Search for the cell housing the specified text and yield its (X, Y) center coordinate. 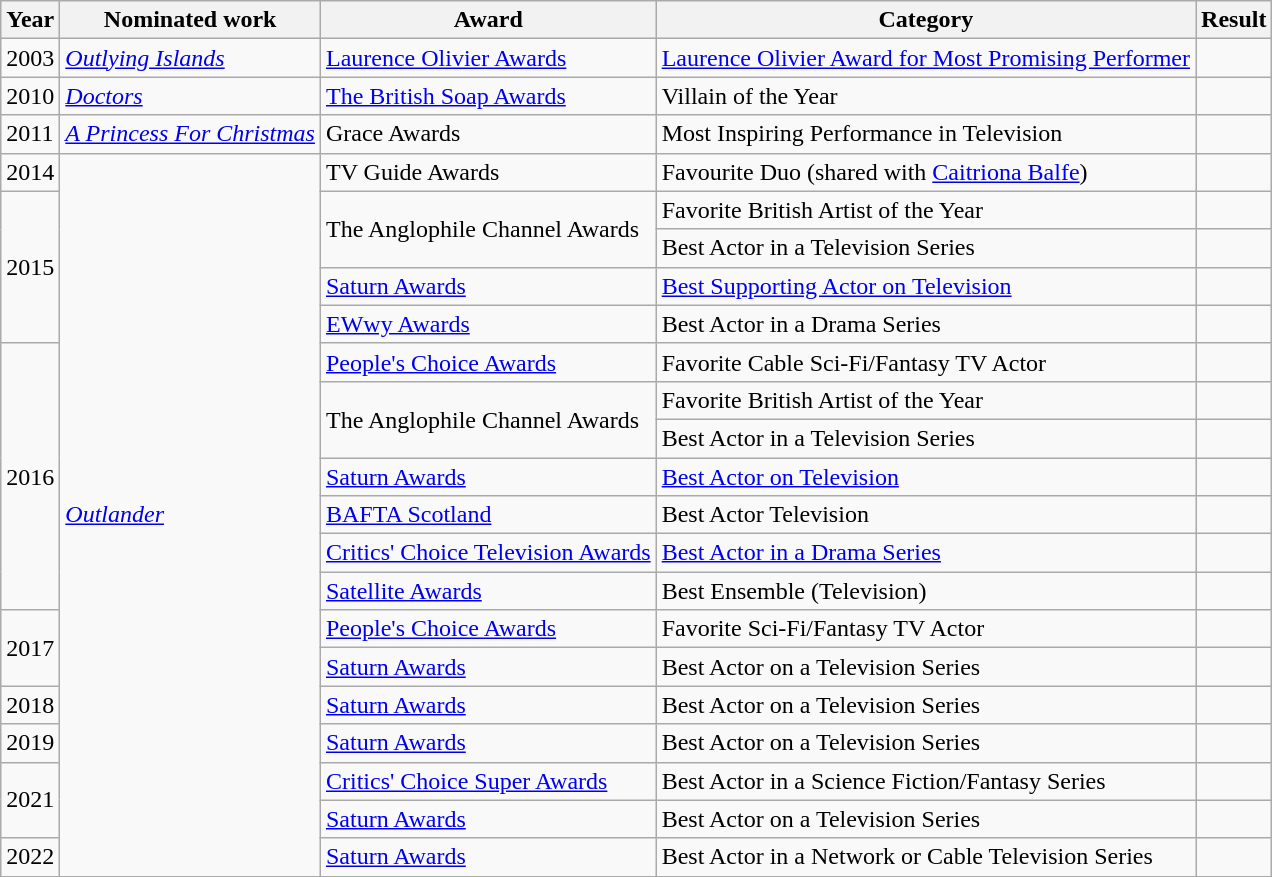
2014 (30, 172)
Most Inspiring Performance in Television (926, 134)
2003 (30, 58)
Nominated work (190, 20)
Outlander (190, 514)
Best Actor in a Science Fiction/Fantasy Series (926, 781)
EWwy Awards (488, 324)
2021 (30, 800)
The British Soap Awards (488, 96)
Laurence Olivier Award for Most Promising Performer (926, 58)
Best Actor on Television (926, 477)
Laurence Olivier Awards (488, 58)
2015 (30, 267)
2011 (30, 134)
TV Guide Awards (488, 172)
Best Actor in a Network or Cable Television Series (926, 857)
2022 (30, 857)
2010 (30, 96)
Doctors (190, 96)
Best Supporting Actor on Television (926, 286)
Villain of the Year (926, 96)
Category (926, 20)
Year (30, 20)
Favorite Sci-Fi/Fantasy TV Actor (926, 629)
Best Ensemble (Television) (926, 591)
Best Actor Television (926, 515)
Favourite Duo (shared with Caitriona Balfe) (926, 172)
Grace Awards (488, 134)
2017 (30, 648)
2016 (30, 476)
Satellite Awards (488, 591)
Outlying Islands (190, 58)
A Princess For Christmas (190, 134)
2018 (30, 705)
Award (488, 20)
Critics' Choice Super Awards (488, 781)
Favorite Cable Sci-Fi/Fantasy TV Actor (926, 362)
Result (1234, 20)
Critics' Choice Television Awards (488, 553)
2019 (30, 743)
BAFTA Scotland (488, 515)
